For the text-containing cell, return its midpoint in [x, y] coordinate format. 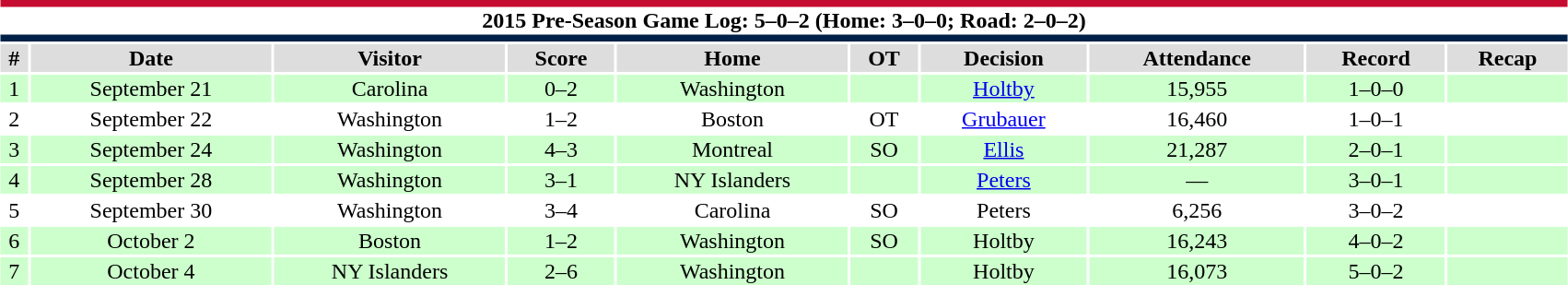
5 [15, 210]
Score [561, 58]
–– [1198, 180]
# [15, 58]
1–0–1 [1375, 119]
4–3 [561, 149]
3–4 [561, 210]
Decision [1004, 58]
16,243 [1198, 241]
15,955 [1198, 89]
September 24 [151, 149]
6 [15, 241]
16,073 [1198, 271]
Home [732, 58]
16,460 [1198, 119]
Visitor [390, 58]
Date [151, 58]
Attendance [1198, 58]
Montreal [732, 149]
Recap [1508, 58]
4 [15, 180]
3–0–2 [1375, 210]
September 30 [151, 210]
October 2 [151, 241]
Record [1375, 58]
Grubauer [1004, 119]
6,256 [1198, 210]
3 [15, 149]
21,287 [1198, 149]
3–1 [561, 180]
0–2 [561, 89]
1–0–0 [1375, 89]
7 [15, 271]
4–0–2 [1375, 241]
September 21 [151, 89]
3–0–1 [1375, 180]
October 4 [151, 271]
5–0–2 [1375, 271]
1 [15, 89]
2–0–1 [1375, 149]
2 [15, 119]
September 22 [151, 119]
September 28 [151, 180]
Ellis [1004, 149]
2015 Pre-Season Game Log: 5–0–2 (Home: 3–0–0; Road: 2–0–2) [784, 20]
2–6 [561, 271]
